Scan for the cell matching the given text and deliver its [X, Y] coordinate at center. 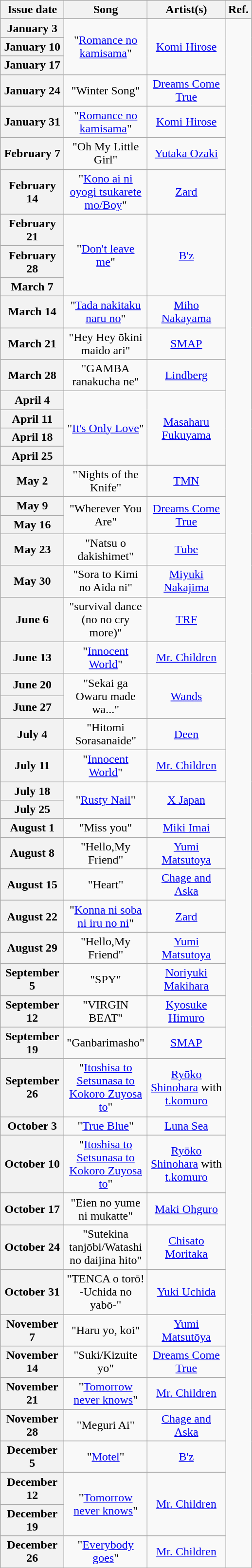
July 4 [32, 734]
August 1 [32, 828]
Miyuki Nakajima [186, 581]
"Sutekina tanjōbi/Watashi no daijina hito" [106, 1247]
February 7 [32, 154]
"TENCA o torō! -Uchida no yabō-" [106, 1292]
May 23 [32, 550]
Issue date [32, 10]
"Eien no yume ni mukatte" [106, 1208]
January 3 [32, 28]
Deen [186, 734]
January 10 [32, 47]
Kyosuke Himuro [186, 1011]
Lindberg [186, 376]
May 9 [32, 506]
"Sora to Kimi no Aida ni" [106, 581]
February 14 [32, 192]
April 11 [32, 419]
March 28 [32, 376]
"Rusty Nail" [106, 800]
"Winter Song" [106, 90]
January 31 [32, 122]
X Japan [186, 800]
December 5 [32, 1457]
September 26 [32, 1088]
November 21 [32, 1393]
"Hey Hey ōkini maido ari" [106, 343]
Artist(s) [186, 10]
"GAMBA ranakucha ne" [106, 376]
Yuki Uchida [186, 1292]
May 2 [32, 481]
"True Blue" [106, 1126]
"Tada nakitaku naru no" [106, 311]
October 10 [32, 1164]
"Ganbarimasho" [106, 1043]
Yutaka Ozaki [186, 154]
September 12 [32, 1011]
July 11 [32, 766]
"Miss you" [106, 828]
Tube [186, 550]
Song [106, 10]
Yumi Matsutōya [186, 1330]
August 29 [32, 948]
"Meguri Ai" [106, 1425]
December 12 [32, 1489]
"Kono ai ni oyogi tsukarete mo/Boy" [106, 192]
December 26 [32, 1552]
March 14 [32, 311]
June 27 [32, 707]
"Haru yo, koi" [106, 1330]
"VIRGIN BEAT" [106, 1011]
June 6 [32, 619]
Miki Imai [186, 828]
August 8 [32, 853]
"Natsu o dakishimet" [106, 550]
February 21 [32, 230]
"Oh My Little Girl" [106, 154]
February 28 [32, 262]
"survival dance (no no cry more)" [106, 619]
Masaharu Fukuyama [186, 428]
Noriyuki Makihara [186, 980]
June 13 [32, 658]
"Nights of the Knife" [106, 481]
"Konna ni soba ni iru no ni" [106, 917]
January 24 [32, 90]
May 30 [32, 581]
April 25 [32, 456]
"Motel" [106, 1457]
"Wherever You Are" [106, 515]
March 21 [32, 343]
January 17 [32, 65]
November 14 [32, 1362]
"It's Only Love" [106, 428]
"Heart" [106, 884]
TMN [186, 481]
October 17 [32, 1208]
November 7 [32, 1330]
"Don't leave me" [106, 255]
December 19 [32, 1520]
July 18 [32, 791]
October 31 [32, 1292]
August 15 [32, 884]
March 7 [32, 287]
"SPY" [106, 980]
"Suki/Kizuite yo" [106, 1362]
April 4 [32, 400]
TRF [186, 619]
Luna Sea [186, 1126]
"Sekai ga Owaru made wa..." [106, 696]
October 24 [32, 1247]
October 3 [32, 1126]
September 19 [32, 1043]
Maki Ohguro [186, 1208]
August 22 [32, 917]
September 5 [32, 980]
Chisato Moritaka [186, 1247]
May 16 [32, 524]
"Hitomi Sorasanaide" [106, 734]
"Everybody goes" [106, 1552]
Wands [186, 696]
Miho Nakayama [186, 311]
Ref. [238, 10]
June 20 [32, 685]
July 25 [32, 810]
April 18 [32, 437]
November 28 [32, 1425]
